Search for the cell housing the specified text and yield its (X, Y) center coordinate. 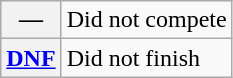
Did not compete (146, 20)
DNF (31, 58)
— (31, 20)
Did not finish (146, 58)
